Detect which cell encompasses the target text, then output its [X, Y] center coordinate. 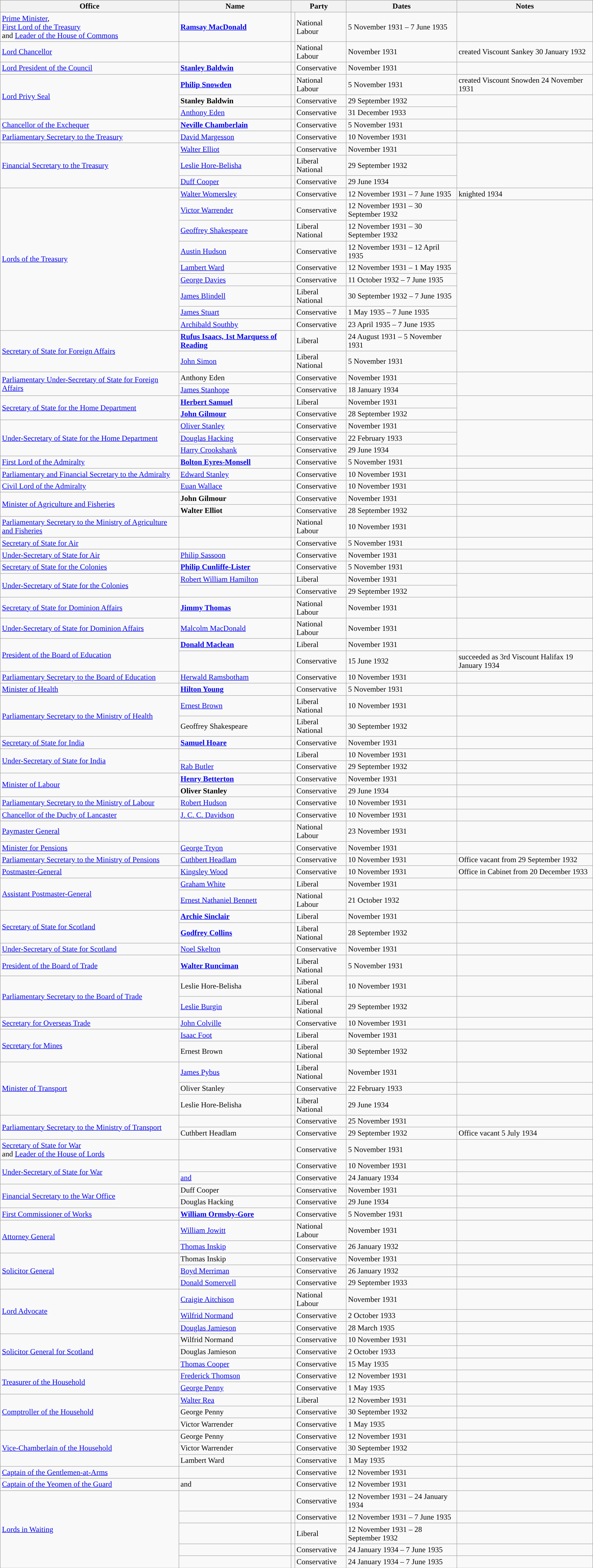
Lord President of the Council [90, 68]
Under-Secretary of State for Scotland [90, 949]
J. C. C. Davidson [235, 815]
12 November 1931 – 24 January 1934 [402, 1501]
First Lord of the Admiralty [90, 462]
Malcolm MacDonald [235, 628]
succeeded as 3rd Viscount Halifax 19 January 1934 [525, 661]
Philip Cunliffe-Lister [235, 567]
Secretary of State for Warand Leader of the House of Lords [90, 1149]
15 June 1932 [402, 661]
Parliamentary Secretary to the Ministry of Pensions [90, 860]
12 November 1931 – 12 April 1935 [402, 252]
created Viscount Snowden 24 November 1931 [525, 84]
Edward Stanley [235, 474]
Dates [402, 6]
Noel Skelton [235, 949]
Neville Chamberlain [235, 125]
Under-Secretary of State for War [90, 1172]
William Ormsby-Gore [235, 1214]
Solicitor General for Scotland [90, 1352]
Herwald Ramsbotham [235, 677]
Robert Hudson [235, 803]
25 November 1931 [402, 1121]
Thomas Cooper [235, 1364]
Lords in Waiting [90, 1529]
23 April 1935 – 7 June 1935 [402, 324]
21 October 1932 [402, 900]
Euan Wallace [235, 486]
Parliamentary Secretary to the Ministry of Health [90, 716]
Parliamentary Under-Secretary of State for Foreign Affairs [90, 384]
Minister for Pensions [90, 848]
Parliamentary Secretary to the Treasury [90, 137]
Under-Secretary of State for India [90, 761]
12 November 1931 – 1 May 1935 [402, 268]
Parliamentary Secretary to the Ministry of Transport [90, 1127]
Parliamentary Secretary to the Ministry of Labour [90, 803]
Secretary for Mines [90, 1046]
Parliamentary Secretary to the Board of Trade [90, 996]
15 May 1935 [402, 1364]
Walter Womersley [235, 194]
Lord Privy Seal [90, 96]
Isaac Foot [235, 1035]
Walter Runciman [235, 966]
Assistant Postmaster-General [90, 894]
Ernest Nathaniel Bennett [235, 900]
Philip Snowden [235, 84]
28 March 1935 [402, 1328]
Under-Secretary of State for Air [90, 555]
31 December 1933 [402, 113]
Kingsley Wood [235, 872]
Lord Chancellor [90, 52]
Party [319, 6]
Herbert Samuel [235, 402]
Graham White [235, 884]
created Viscount Sankey 30 January 1932 [525, 52]
Walter Rea [235, 1400]
Lords of the Treasury [90, 259]
Secretary of State for Foreign Affairs [90, 351]
Secretary of State for Scotland [90, 927]
Harry Crookshank [235, 450]
Secretary of State for India [90, 743]
Secretary of State for the Colonies [90, 567]
Under-Secretary of State for Dominion Affairs [90, 628]
George Davies [235, 280]
John Colville [235, 1023]
Office in Cabinet from 20 December 1933 [525, 872]
Secretary for Overseas Trade [90, 1023]
David Margesson [235, 137]
Minister of Transport [90, 1088]
29 September 1933 [402, 1283]
James Blindell [235, 296]
Rab Butler [235, 767]
23 November 1931 [402, 831]
11 October 1932 – 7 June 1935 [402, 280]
Archie Sinclair [235, 917]
Attorney General [90, 1236]
Parliamentary and Financial Secretary to the Admiralty [90, 474]
Jimmy Thomas [235, 608]
Donald Maclean [235, 644]
Paymaster General [90, 831]
Comptroller of the Household [90, 1412]
Financial Secretary to the Treasury [90, 165]
Boyd Merriman [235, 1271]
Ramsay MacDonald [235, 27]
Robert William Hamilton [235, 579]
Notes [525, 6]
President of the Board of Education [90, 655]
Minister of Agriculture and Fisheries [90, 504]
Prime Minister,First Lord of the Treasuryand Leader of the House of Commons [90, 27]
Captain of the Gentlemen-at-Arms [90, 1472]
William Jowitt [235, 1231]
John Simon [235, 361]
18 January 1934 [402, 390]
Financial Secretary to the War Office [90, 1196]
knighted 1934 [525, 194]
Godfrey Collins [235, 933]
First Commissioner of Works [90, 1214]
Hilton Young [235, 689]
Civil Lord of the Admiralty [90, 486]
Minister of Health [90, 689]
Treasurer of the Household [90, 1382]
24 January 1934 [402, 1178]
24 August 1931 – 5 November 1931 [402, 341]
Donald Somervell [235, 1283]
James Stuart [235, 312]
Captain of the Yeomen of the Guard [90, 1484]
Postmaster-General [90, 872]
Solicitor General [90, 1271]
Austin Hudson [235, 252]
Chancellor of the Exchequer [90, 125]
James Pybus [235, 1072]
Archibald Southby [235, 324]
Parliamentary Secretary to the Board of Education [90, 677]
Name [235, 6]
1 May 1935 – 7 June 1935 [402, 312]
Craigie Aitchison [235, 1299]
Philip Sassoon [235, 555]
James Stanhope [235, 390]
Office vacant 5 July 1934 [525, 1133]
Chancellor of the Duchy of Lancaster [90, 815]
Minister of Labour [90, 785]
George Tryon [235, 848]
5 November 1931 – 7 June 1935 [402, 27]
Secretary of State for Dominion Affairs [90, 608]
Secretary of State for Air [90, 543]
Under-Secretary of State for the Home Department [90, 438]
Secretary of State for the Home Department [90, 408]
Lord Advocate [90, 1311]
Parliamentary Secretary to the Ministry of Agriculture and Fisheries [90, 527]
30 September 1932 – 7 June 1935 [402, 296]
Frederick Thomson [235, 1376]
Vice-Chamberlain of the Household [90, 1448]
Office vacant from 29 September 1932 [525, 860]
Samuel Hoare [235, 743]
Leslie Burgin [235, 1007]
Office [90, 6]
Bolton Eyres-Monsell [235, 462]
Under-Secretary of State for the Colonies [90, 585]
12 November 1931 – 28 September 1932 [402, 1533]
President of the Board of Trade [90, 966]
Rufus Isaacs, 1st Marquess of Reading [235, 341]
Henry Betterton [235, 779]
